Output the (x, y) coordinate of the center of the cell containing the given text.  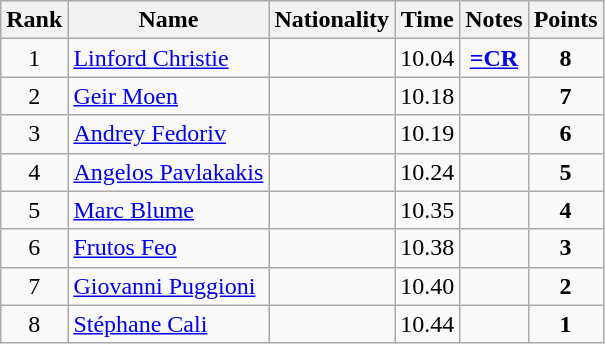
Time (428, 20)
10.18 (428, 96)
10.19 (428, 134)
Notes (494, 20)
Linford Christie (168, 58)
Marc Blume (168, 210)
Geir Moen (168, 96)
Andrey Fedoriv (168, 134)
Frutos Feo (168, 248)
Points (566, 20)
10.04 (428, 58)
10.35 (428, 210)
Name (168, 20)
10.40 (428, 286)
Stéphane Cali (168, 324)
10.44 (428, 324)
Angelos Pavlakakis (168, 172)
Nationality (332, 20)
10.24 (428, 172)
10.38 (428, 248)
Rank (34, 20)
=CR (494, 58)
Giovanni Puggioni (168, 286)
